Identify which cell holds the provided text, then report its [X, Y] central coordinate. 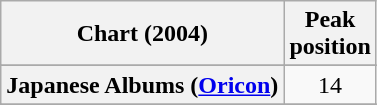
Japanese Albums (Oricon) [142, 85]
Chart (2004) [142, 34]
14 [330, 85]
Peakposition [330, 34]
